Provide the [X, Y] coordinate of the cell's center where the given text is located.  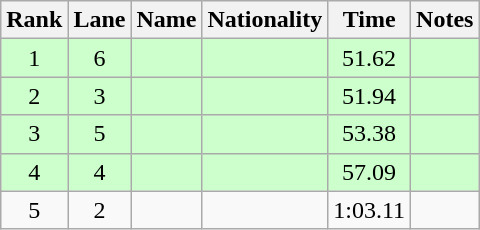
Nationality [265, 20]
Lane [100, 20]
53.38 [370, 134]
Notes [445, 20]
Rank [34, 20]
6 [100, 58]
Time [370, 20]
1 [34, 58]
Name [166, 20]
1:03.11 [370, 210]
57.09 [370, 172]
51.94 [370, 96]
51.62 [370, 58]
